Find where the given text appears and provide that cell's center as (x, y) coordinate. 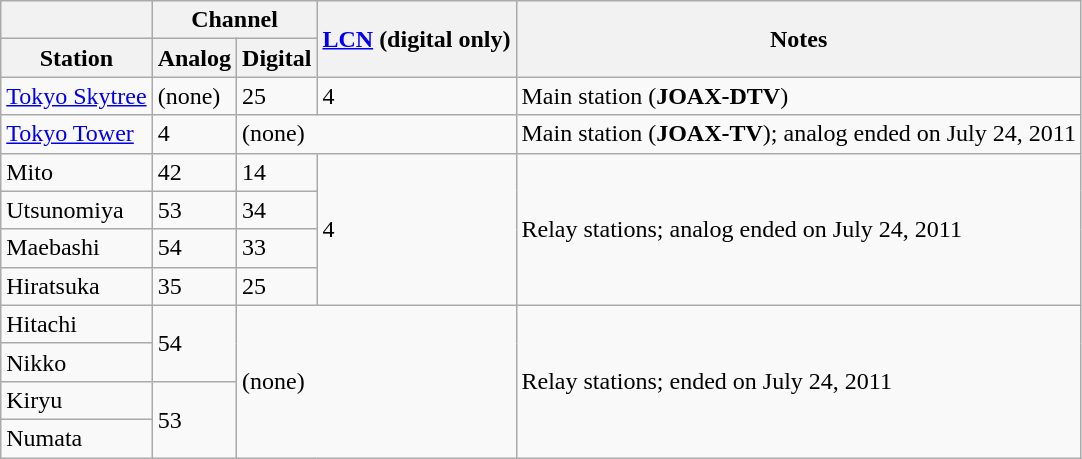
Maebashi (76, 248)
33 (277, 248)
Digital (277, 58)
Main station (JOAX-TV); analog ended on July 24, 2011 (798, 134)
Relay stations; ended on July 24, 2011 (798, 381)
42 (194, 172)
Hitachi (76, 324)
Tokyo Tower (76, 134)
Utsunomiya (76, 210)
Mito (76, 172)
Hiratsuka (76, 286)
Numata (76, 438)
Nikko (76, 362)
LCN (digital only) (416, 39)
35 (194, 286)
Relay stations; analog ended on July 24, 2011 (798, 229)
Analog (194, 58)
Kiryu (76, 400)
14 (277, 172)
34 (277, 210)
Notes (798, 39)
Tokyo Skytree (76, 96)
Station (76, 58)
Main station (JOAX-DTV) (798, 96)
Channel (234, 20)
